Locate the cell with the specified text and output its [X, Y] center coordinate. 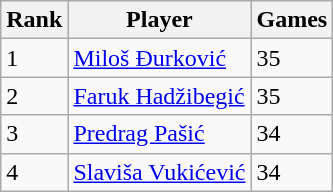
Games [292, 20]
Rank [34, 20]
4 [34, 172]
Slaviša Vukićević [160, 172]
Player [160, 20]
3 [34, 134]
Miloš Đurković [160, 58]
Predrag Pašić [160, 134]
1 [34, 58]
2 [34, 96]
Faruk Hadžibegić [160, 96]
